Search for the cell housing the specified text and yield its (X, Y) center coordinate. 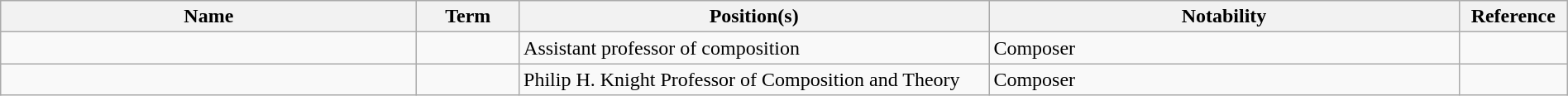
Philip H. Knight Professor of Composition and Theory (754, 79)
Reference (1513, 17)
Position(s) (754, 17)
Name (208, 17)
Term (468, 17)
Notability (1224, 17)
Assistant professor of composition (754, 48)
